Search for the cell housing the specified text and yield its (x, y) center coordinate. 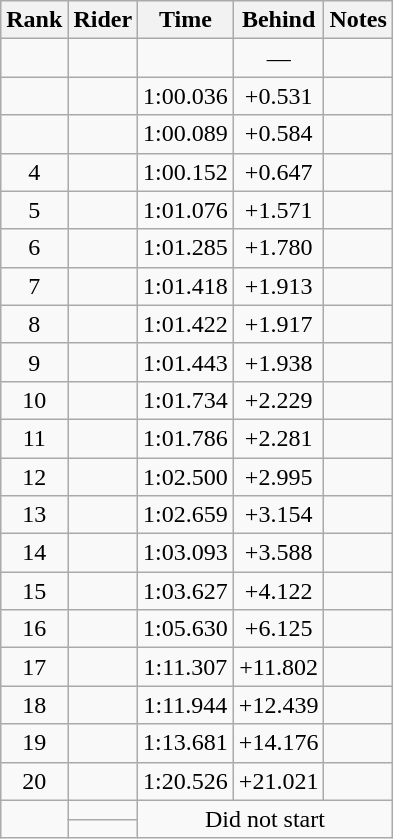
1:00.152 (186, 172)
8 (34, 324)
6 (34, 248)
1:13.681 (186, 743)
1:02.500 (186, 477)
+0.647 (278, 172)
+2.995 (278, 477)
13 (34, 515)
20 (34, 781)
+1.917 (278, 324)
1:05.630 (186, 629)
+21.021 (278, 781)
+2.281 (278, 438)
12 (34, 477)
1:00.089 (186, 134)
1:11.944 (186, 705)
17 (34, 667)
10 (34, 400)
1:03.627 (186, 591)
15 (34, 591)
Time (186, 20)
+0.584 (278, 134)
1:01.418 (186, 286)
+6.125 (278, 629)
1:03.093 (186, 553)
+1.571 (278, 210)
1:01.076 (186, 210)
+0.531 (278, 96)
1:00.036 (186, 96)
16 (34, 629)
1:01.786 (186, 438)
Notes (358, 20)
1:01.422 (186, 324)
11 (34, 438)
14 (34, 553)
+1.938 (278, 362)
— (278, 58)
1:01.285 (186, 248)
1:20.526 (186, 781)
Rider (103, 20)
+3.588 (278, 553)
+3.154 (278, 515)
18 (34, 705)
1:01.734 (186, 400)
+1.780 (278, 248)
+14.176 (278, 743)
Behind (278, 20)
9 (34, 362)
4 (34, 172)
+12.439 (278, 705)
Rank (34, 20)
1:02.659 (186, 515)
19 (34, 743)
1:01.443 (186, 362)
+11.802 (278, 667)
+1.913 (278, 286)
5 (34, 210)
+2.229 (278, 400)
Did not start (266, 819)
1:11.307 (186, 667)
7 (34, 286)
+4.122 (278, 591)
